For the text-containing cell, return its midpoint in [x, y] coordinate format. 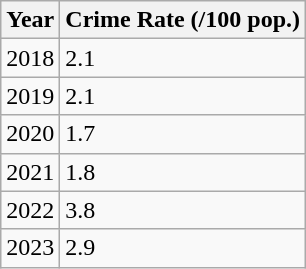
Crime Rate (/100 pop.) [183, 20]
1.7 [183, 134]
2021 [30, 172]
1.8 [183, 172]
2.9 [183, 248]
2019 [30, 96]
3.8 [183, 210]
2022 [30, 210]
Year [30, 20]
2018 [30, 58]
2023 [30, 248]
2020 [30, 134]
